Return (X, Y) of the center of cell containing provided text 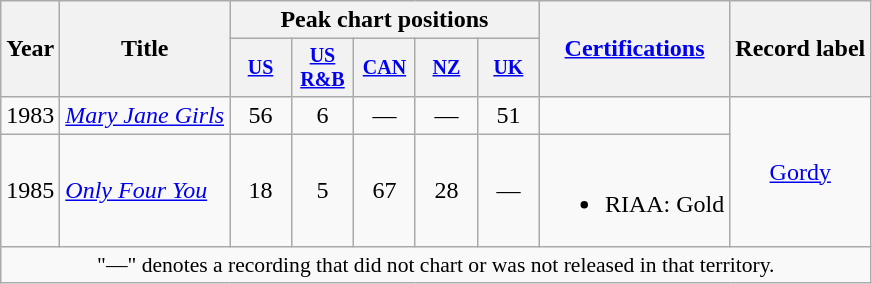
28 (446, 190)
Record label (800, 49)
RIAA: Gold (634, 190)
UK (508, 68)
6 (322, 115)
Year (30, 49)
"—" denotes a recording that did not chart or was not released in that territory. (436, 265)
USR&B (322, 68)
1983 (30, 115)
Title (145, 49)
56 (261, 115)
18 (261, 190)
Mary Jane Girls (145, 115)
5 (322, 190)
67 (384, 190)
NZ (446, 68)
Certifications (634, 49)
Peak chart positions (385, 20)
US (261, 68)
Gordy (800, 172)
CAN (384, 68)
Only Four You (145, 190)
1985 (30, 190)
51 (508, 115)
